Extract the [X, Y] coordinate from the center of the cell holding the provided text.  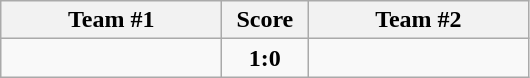
1:0 [265, 58]
Team #1 [112, 20]
Team #2 [418, 20]
Score [265, 20]
